Pinpoint the cell where the given text exists, returning its (X, Y) midpoint coordinate. 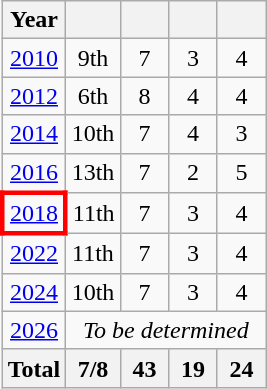
2010 (34, 58)
2012 (34, 96)
2024 (34, 292)
9th (93, 58)
Total (34, 368)
Year (34, 20)
6th (93, 96)
2 (194, 173)
7/8 (93, 368)
13th (93, 173)
2014 (34, 134)
43 (144, 368)
19 (194, 368)
2026 (34, 330)
2022 (34, 254)
2016 (34, 173)
2018 (34, 214)
To be determined (166, 330)
5 (242, 173)
8 (144, 96)
24 (242, 368)
